Return the [x, y] coordinate for the center point of the cell that contains the specified text.  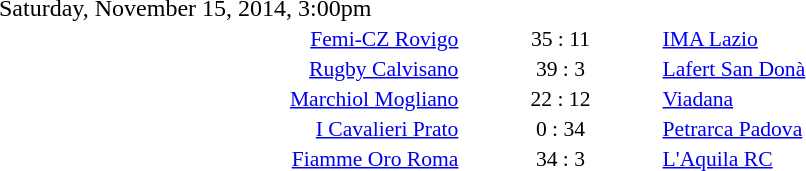
0 : 34 [560, 128]
35 : 11 [560, 38]
22 : 12 [560, 98]
39 : 3 [560, 68]
